Return (X, Y) of the center of cell containing provided text 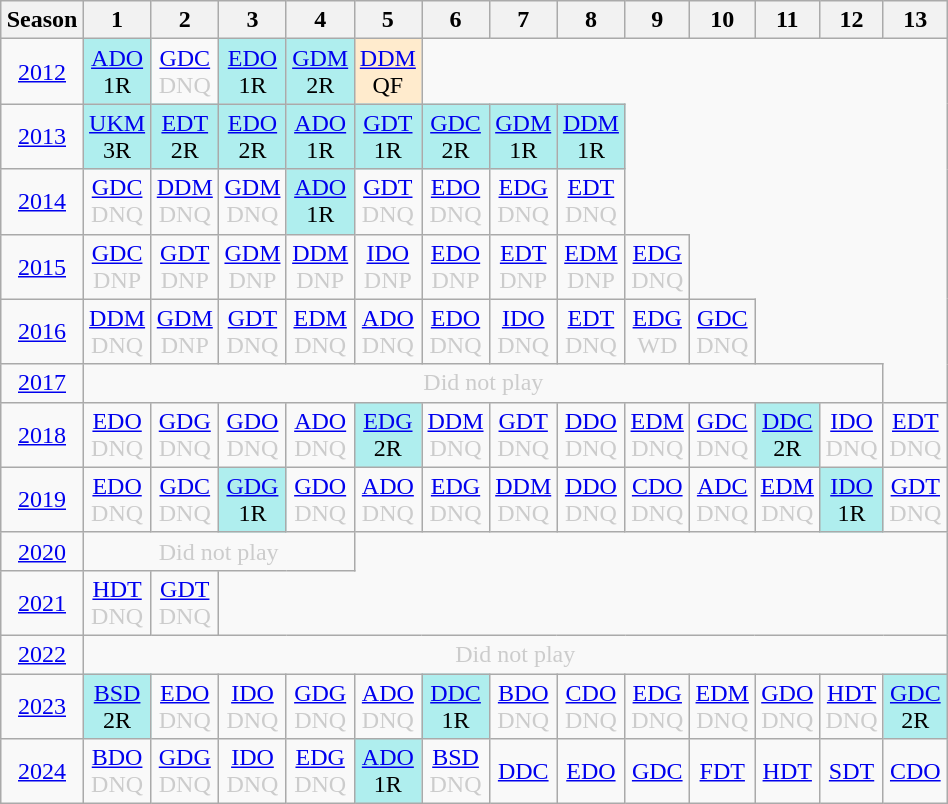
EDO (591, 772)
CDO (915, 772)
2 (185, 20)
IDO1R (852, 500)
DDMDNP (320, 266)
HDT (788, 772)
FDT (722, 772)
2022 (42, 654)
DDM1R (591, 136)
2012 (42, 72)
4 (320, 20)
SDT (852, 772)
DDC (523, 772)
11 (788, 20)
ADCDNQ (722, 500)
EDMDNP (591, 266)
EDGWD (658, 332)
DDMQF (388, 72)
13 (915, 20)
2015 (42, 266)
GDT1R (388, 136)
GDCDNP (117, 266)
DDC2R (788, 434)
7 (523, 20)
Season (42, 20)
EDO1R (253, 72)
1 (117, 20)
DDC1R (456, 706)
2017 (42, 383)
10 (722, 20)
2023 (42, 706)
EDG2R (388, 434)
2020 (42, 551)
GDG1R (253, 500)
3 (253, 20)
GDM1R (523, 136)
GDMDNQ (253, 202)
GDM2R (320, 72)
2016 (42, 332)
EDO2R (253, 136)
9 (658, 20)
2021 (42, 602)
6 (456, 20)
2014 (42, 202)
12 (852, 20)
EDT2R (185, 136)
BSD2R (117, 706)
8 (591, 20)
2024 (42, 772)
2018 (42, 434)
BSDDNQ (456, 772)
EDTDNP (523, 266)
IDODNP (388, 266)
UKM3R (117, 136)
GDC (658, 772)
2019 (42, 500)
5 (388, 20)
2013 (42, 136)
EDODNP (456, 266)
GDTDNP (185, 266)
